Capture the cell that displays the provided text and extract its [x, y] central coordinate. 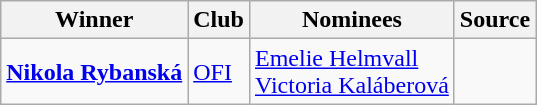
Source [494, 20]
Nikola Rybanská [94, 72]
Emelie Helmvall Victoria Kaláberová [352, 72]
Winner [94, 20]
Nominees [352, 20]
OFI [219, 72]
Club [219, 20]
